Identify which cell holds the provided text, then report its (X, Y) central coordinate. 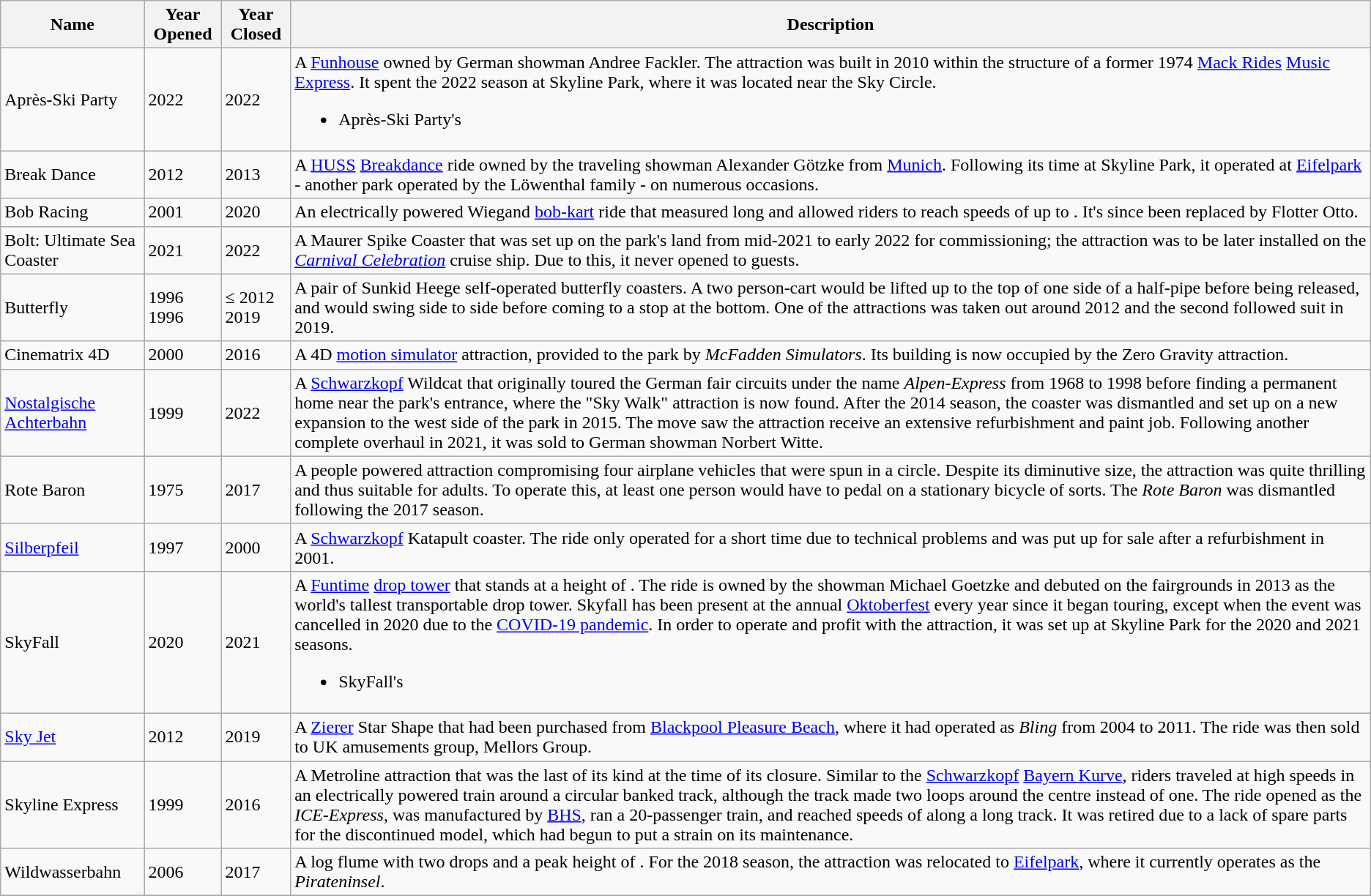
2001 (183, 212)
2013 (256, 174)
Name (73, 25)
Après-Ski Party (73, 100)
Bob Racing (73, 212)
2006 (183, 873)
Silberpfeil (73, 548)
2019 (256, 736)
19961996 (183, 307)
Rote Baron (73, 490)
Nostalgische Achterbahn (73, 413)
Sky Jet (73, 736)
Year Opened (183, 25)
Description (831, 25)
Skyline Express (73, 805)
Break Dance (73, 174)
Bolt: Ultimate Sea Coaster (73, 250)
Butterfly (73, 307)
SkyFall (73, 642)
Wildwasserbahn (73, 873)
≤ 20122019 (256, 307)
A 4D motion simulator attraction, provided to the park by McFadden Simulators. Its building is now occupied by the Zero Gravity attraction. (831, 355)
Cinematrix 4D (73, 355)
1997 (183, 548)
1975 (183, 490)
Year Closed (256, 25)
